Search for the cell housing the specified text and yield its (x, y) center coordinate. 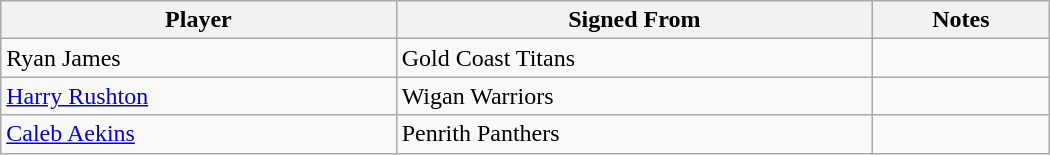
Wigan Warriors (634, 96)
Harry Rushton (198, 96)
Notes (962, 20)
Caleb Aekins (198, 134)
Ryan James (198, 58)
Signed From (634, 20)
Penrith Panthers (634, 134)
Gold Coast Titans (634, 58)
Player (198, 20)
